Locate the cell with the specified text and output its (x, y) center coordinate. 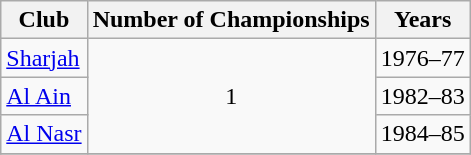
Years (422, 20)
Sharjah (44, 58)
Number of Championships (231, 20)
1984–85 (422, 134)
Al Ain (44, 96)
1976–77 (422, 58)
Club (44, 20)
Al Nasr (44, 134)
1982–83 (422, 96)
1 (231, 96)
